Scan for the cell matching the given text and deliver its (X, Y) coordinate at center. 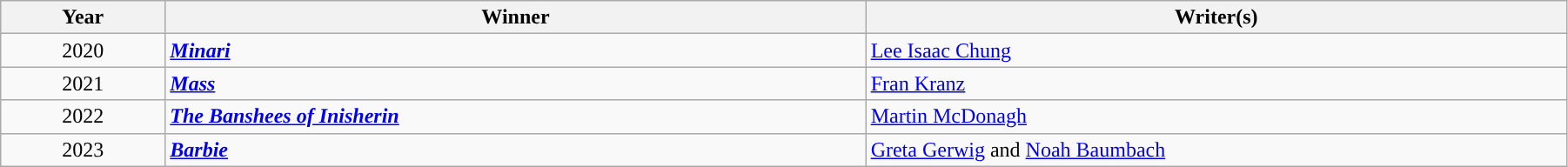
2020 (84, 50)
Lee Isaac Chung (1216, 50)
2021 (84, 83)
Writer(s) (1216, 17)
Minari (515, 50)
Mass (515, 83)
Year (84, 17)
Barbie (515, 150)
2023 (84, 150)
Winner (515, 17)
Fran Kranz (1216, 83)
The Banshees of Inisherin (515, 117)
Martin McDonagh (1216, 117)
2022 (84, 117)
Greta Gerwig and Noah Baumbach (1216, 150)
